Output the (X, Y) coordinate of the center of the cell containing the given text.  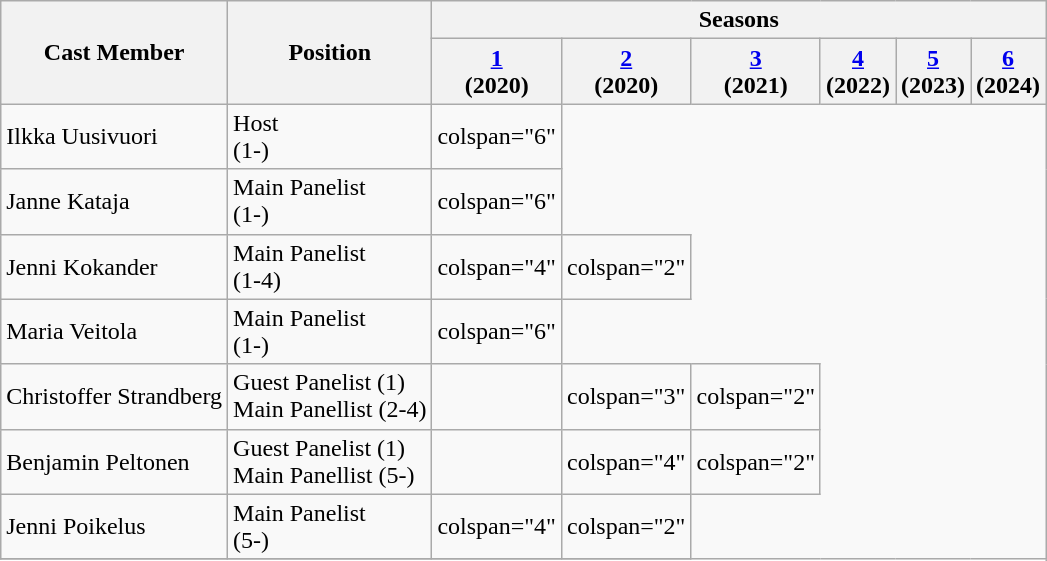
Jenni Kokander (114, 266)
Main Panelist(1-4) (330, 266)
Position (330, 52)
Benjamin Peltonen (114, 462)
Guest Panelist (1)Main Panellist (5-) (330, 462)
colspan="3" (626, 396)
Janne Kataja (114, 202)
Guest Panelist (1)Main Panellist (2-4) (330, 396)
Christoffer Strandberg (114, 396)
3(2021) (756, 72)
4(2022) (858, 72)
2(2020) (626, 72)
Seasons (739, 20)
6(2024) (1008, 72)
Jenni Poikelus (114, 526)
1(2020) (497, 72)
Ilkka Uusivuori (114, 136)
Maria Veitola (114, 332)
Cast Member (114, 52)
5(2023) (934, 72)
Main Panelist(5-) (330, 526)
Host(1-) (330, 136)
